Scan for the cell matching the given text and deliver its [x, y] coordinate at center. 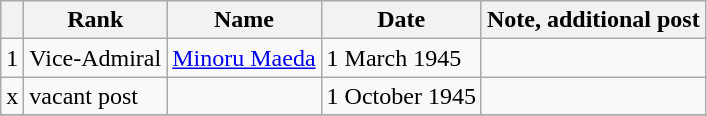
Name [244, 20]
1 [12, 58]
Vice-Admiral [96, 58]
x [12, 96]
Minoru Maeda [244, 58]
Rank [96, 20]
1 March 1945 [401, 58]
Date [401, 20]
1 October 1945 [401, 96]
vacant post [96, 96]
Note, additional post [593, 20]
